Pinpoint the cell where the given text exists, returning its (X, Y) midpoint coordinate. 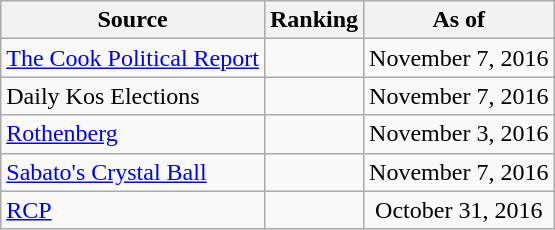
October 31, 2016 (459, 210)
The Cook Political Report (133, 58)
Sabato's Crystal Ball (133, 172)
RCP (133, 210)
Rothenberg (133, 134)
November 3, 2016 (459, 134)
Daily Kos Elections (133, 96)
Source (133, 20)
As of (459, 20)
Ranking (314, 20)
